Provide the (x, y) coordinate of the cell's center where the given text is located.  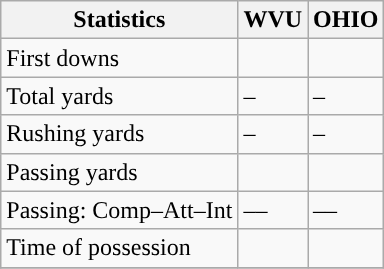
Passing: Comp–Att–Int (120, 210)
OHIO (346, 20)
Total yards (120, 96)
Passing yards (120, 172)
Rushing yards (120, 134)
Time of possession (120, 248)
Statistics (120, 20)
WVU (273, 20)
First downs (120, 58)
